Search for the cell housing the specified text and yield its (X, Y) center coordinate. 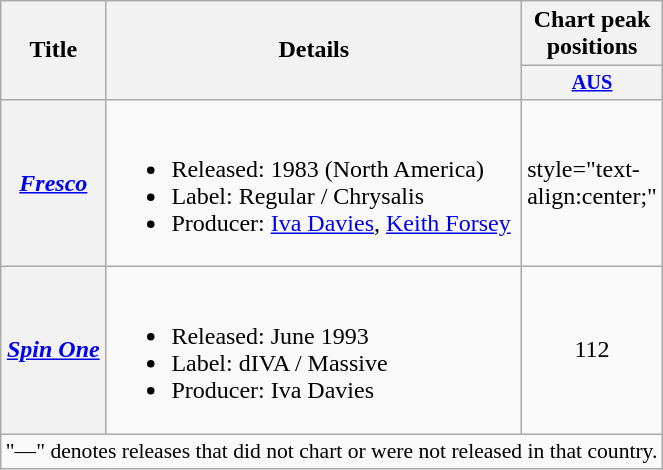
Details (314, 50)
Fresco (54, 182)
AUS (592, 83)
"—" denotes releases that did not chart or were not released in that country. (332, 452)
Title (54, 50)
Released: June 1993Label: dIVA / MassiveProducer: Iva Davies (314, 350)
Released: 1983 (North America)Label: Regular / ChrysalisProducer: Iva Davies, Keith Forsey (314, 182)
Chart peak positions (592, 34)
Spin One (54, 350)
112 (592, 350)
style="text-align:center;" (592, 182)
